Pinpoint the cell where the given text exists, returning its [x, y] midpoint coordinate. 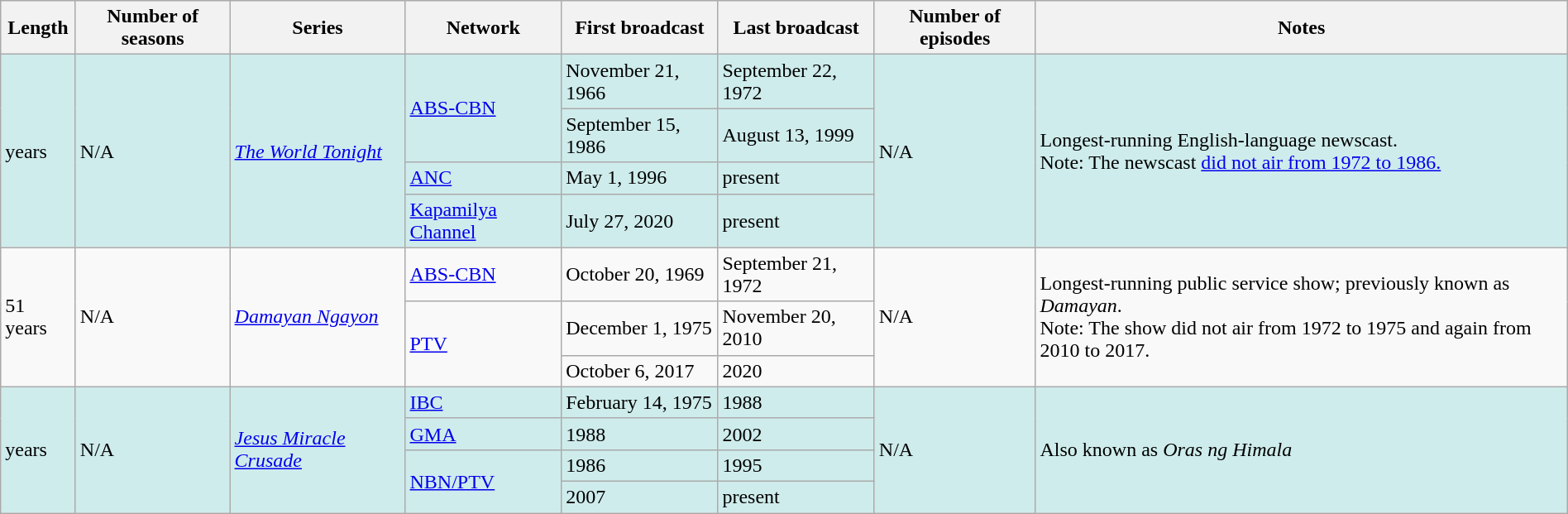
November 20, 2010 [796, 328]
September 21, 1972 [796, 275]
November 21, 1966 [640, 81]
ANC [483, 178]
Notes [1302, 28]
Series [318, 28]
Length [38, 28]
The World Tonight [318, 151]
December 1, 1975 [640, 328]
2007 [640, 497]
Last broadcast [796, 28]
NBN/PTV [483, 481]
2002 [796, 434]
September 22, 1972 [796, 81]
August 13, 1999 [796, 136]
PTV [483, 344]
May 1, 1996 [640, 178]
First broadcast [640, 28]
Jesus Miracle Crusade [318, 449]
October 20, 1969 [640, 275]
Number of episodes [954, 28]
Damayan Ngayon [318, 317]
September 15, 1986 [640, 136]
2020 [796, 371]
July 27, 2020 [640, 220]
February 14, 1975 [640, 402]
IBC [483, 402]
Number of seasons [152, 28]
October 6, 2017 [640, 371]
GMA [483, 434]
Longest-running English-language newscast. Note: The newscast did not air from 1972 to 1986. [1302, 151]
51 years [38, 317]
1995 [796, 465]
Kapamilya Channel [483, 220]
Network [483, 28]
1986 [640, 465]
Also known as Oras ng Himala [1302, 449]
Longest-running public service show; previously known as Damayan. Note: The show did not air from 1972 to 1975 and again from 2010 to 2017. [1302, 317]
